Detect which cell encompasses the target text, then output its [X, Y] center coordinate. 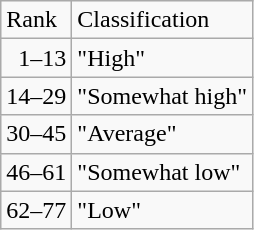
"Somewhat low" [162, 172]
Rank [36, 20]
Classification [162, 20]
14–29 [36, 96]
"Somewhat high" [162, 96]
46–61 [36, 172]
30–45 [36, 134]
1–13 [36, 58]
62–77 [36, 210]
"High" [162, 58]
"Low" [162, 210]
"Average" [162, 134]
